Pinpoint the cell where the given text exists, returning its [X, Y] midpoint coordinate. 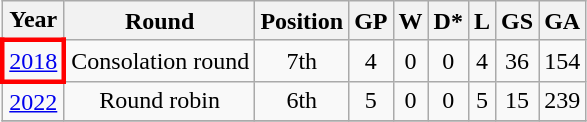
Year [33, 21]
W [410, 21]
2022 [33, 101]
239 [562, 101]
2018 [33, 60]
Consolation round [160, 60]
GA [562, 21]
Round [160, 21]
6th [302, 101]
GS [518, 21]
154 [562, 60]
Position [302, 21]
7th [302, 60]
36 [518, 60]
D* [448, 21]
15 [518, 101]
GP [371, 21]
Round robin [160, 101]
L [482, 21]
